Detect which cell encompasses the target text, then output its [x, y] center coordinate. 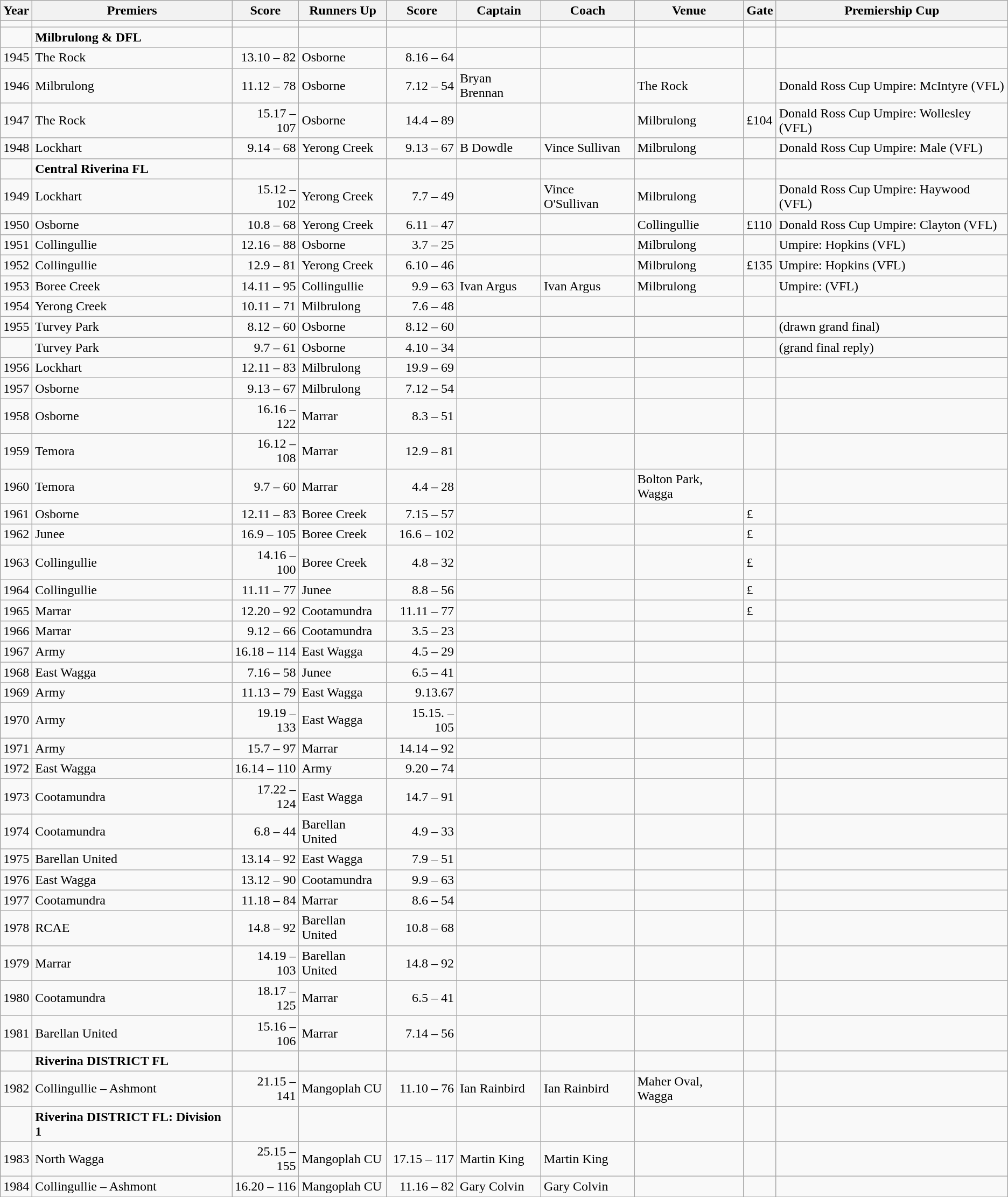
16.9 – 105 [265, 534]
1949 [16, 196]
18.17 – 125 [265, 998]
Vince Sullivan [588, 148]
1973 [16, 796]
Bolton Park, Wagga [689, 486]
4.5 – 29 [422, 651]
7.7 – 49 [422, 196]
14.19 – 103 [265, 963]
7.14 – 56 [422, 1033]
1955 [16, 327]
Gate [760, 11]
1974 [16, 832]
1966 [16, 631]
9.14 – 68 [265, 148]
1969 [16, 693]
7.16 – 58 [265, 672]
7.9 – 51 [422, 859]
£110 [760, 224]
(drawn grand final) [892, 327]
1964 [16, 590]
1981 [16, 1033]
1961 [16, 514]
1984 [16, 1187]
11.18 – 84 [265, 900]
3.7 – 25 [422, 245]
17.15 – 117 [422, 1159]
17.22 – 124 [265, 796]
Donald Ross Cup Umpire: Wollesley (VFL) [892, 121]
16.6 – 102 [422, 534]
14.14 – 92 [422, 748]
Donald Ross Cup Umpire: Clayton (VFL) [892, 224]
4.9 – 33 [422, 832]
1967 [16, 651]
3.5 – 23 [422, 631]
(grand final reply) [892, 347]
14.16 – 100 [265, 562]
11.10 – 76 [422, 1088]
1970 [16, 721]
Riverina DISTRICT FL [132, 1061]
1957 [16, 388]
13.10 – 82 [265, 58]
Milbrulong & DFL [132, 37]
15.17 – 107 [265, 121]
15.12 – 102 [265, 196]
11.13 – 79 [265, 693]
1958 [16, 416]
15.7 – 97 [265, 748]
1951 [16, 245]
1982 [16, 1088]
10.11 – 71 [265, 307]
6.8 – 44 [265, 832]
Premiers [132, 11]
1968 [16, 672]
9.20 – 74 [422, 769]
4.8 – 32 [422, 562]
1954 [16, 307]
8.6 – 54 [422, 900]
8.8 – 56 [422, 590]
Runners Up [342, 11]
1962 [16, 534]
Captain [499, 11]
13.12 – 90 [265, 880]
1977 [16, 900]
Maher Oval, Wagga [689, 1088]
8.16 – 64 [422, 58]
6.10 – 46 [422, 265]
1978 [16, 928]
6.11 – 47 [422, 224]
1948 [16, 148]
1971 [16, 748]
1976 [16, 880]
16.14 – 110 [265, 769]
1947 [16, 121]
1950 [16, 224]
RCAE [132, 928]
9.13.67 [422, 693]
1959 [16, 451]
£104 [760, 121]
Vince O'Sullivan [588, 196]
Riverina DISTRICT FL: Division 1 [132, 1124]
Umpire: (VFL) [892, 286]
1980 [16, 998]
12.16 – 88 [265, 245]
1953 [16, 286]
16.12 – 108 [265, 451]
£135 [760, 265]
1960 [16, 486]
Donald Ross Cup Umpire: McIntyre (VFL) [892, 85]
1979 [16, 963]
25.15 – 155 [265, 1159]
16.16 – 122 [265, 416]
1972 [16, 769]
1963 [16, 562]
1946 [16, 85]
11.16 – 82 [422, 1187]
1945 [16, 58]
16.18 – 114 [265, 651]
Donald Ross Cup Umpire: Male (VFL) [892, 148]
1956 [16, 368]
15.16 – 106 [265, 1033]
16.20 – 116 [265, 1187]
9.12 – 66 [265, 631]
Coach [588, 11]
13.14 – 92 [265, 859]
14.4 – 89 [422, 121]
14.11 – 95 [265, 286]
1983 [16, 1159]
Venue [689, 11]
9.7 – 60 [265, 486]
7.6 – 48 [422, 307]
12.20 – 92 [265, 610]
1965 [16, 610]
1975 [16, 859]
19.9 – 69 [422, 368]
4.10 – 34 [422, 347]
North Wagga [132, 1159]
11.12 – 78 [265, 85]
Central Riverina FL [132, 169]
14.7 – 91 [422, 796]
Bryan Brennan [499, 85]
9.7 – 61 [265, 347]
4.4 – 28 [422, 486]
7.15 – 57 [422, 514]
1952 [16, 265]
Donald Ross Cup Umpire: Haywood (VFL) [892, 196]
Premiership Cup [892, 11]
21.15 – 141 [265, 1088]
8.3 – 51 [422, 416]
B Dowdle [499, 148]
15.15. – 105 [422, 721]
19.19 – 133 [265, 721]
Year [16, 11]
